Return the (X, Y) coordinate for the center point of the cell that contains the specified text.  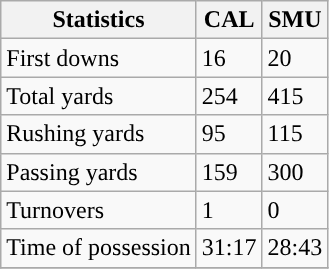
254 (229, 96)
Statistics (99, 20)
Passing yards (99, 172)
First downs (99, 58)
CAL (229, 20)
Turnovers (99, 210)
159 (229, 172)
1 (229, 210)
20 (295, 58)
SMU (295, 20)
300 (295, 172)
115 (295, 134)
415 (295, 96)
95 (229, 134)
0 (295, 210)
Time of possession (99, 248)
31:17 (229, 248)
Total yards (99, 96)
28:43 (295, 248)
Rushing yards (99, 134)
16 (229, 58)
